Return (x, y) of the center of cell containing provided text 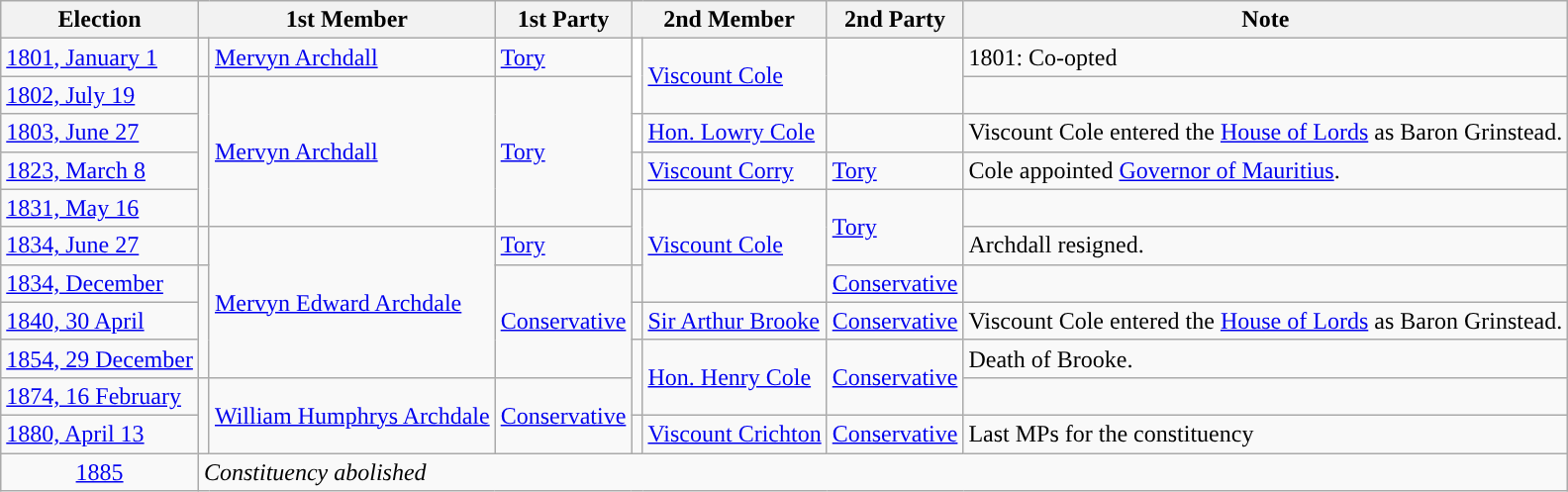
Note (1265, 20)
1823, March 8 (100, 170)
Archdall resigned. (1265, 246)
1802, July 19 (100, 95)
1801: Co-opted (1265, 57)
Election (100, 20)
Cole appointed Governor of Mauritius. (1265, 170)
William Humphrys Archdale (352, 415)
1st Member (346, 20)
2nd Party (895, 20)
1831, May 16 (100, 208)
1801, January 1 (100, 57)
1803, June 27 (100, 133)
1st Party (563, 20)
1874, 16 February (100, 396)
Viscount Crichton (735, 434)
1834, June 27 (100, 246)
Hon. Lowry Cole (735, 133)
1834, December (100, 283)
Sir Arthur Brooke (735, 321)
2nd Member (729, 20)
Last MPs for the constituency (1265, 434)
1854, 29 December (100, 358)
1880, April 13 (100, 434)
1885 (100, 472)
Constituency abolished (883, 472)
1840, 30 April (100, 321)
Viscount Corry (735, 170)
Death of Brooke. (1265, 358)
Hon. Henry Cole (735, 377)
Mervyn Edward Archdale (352, 302)
